Capture the cell that displays the provided text and extract its [x, y] central coordinate. 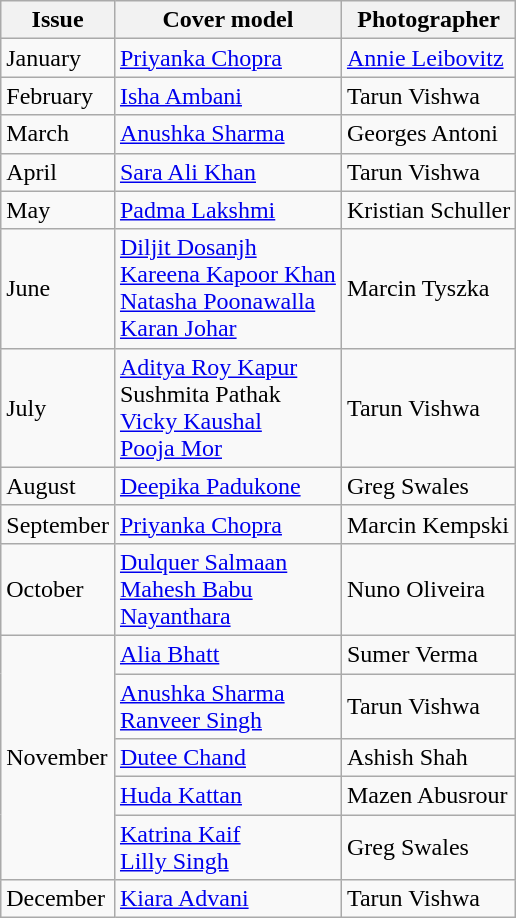
Huda Kattan [228, 796]
Kristian Schuller [428, 210]
Kiara Advani [228, 899]
Sumer Verma [428, 654]
January [58, 58]
Dulquer SalmaanMahesh BabuNayanthara [228, 589]
Ashish Shah [428, 758]
Aditya Roy KapurSushmita PathakVicky KaushalPooja Mor [228, 408]
Deepika Padukone [228, 486]
Dutee Chand [228, 758]
April [58, 172]
Annie Leibovitz [428, 58]
October [58, 589]
June [58, 288]
November [58, 757]
December [58, 899]
July [58, 408]
May [58, 210]
Diljit DosanjhKareena Kapoor KhanNatasha PoonawallaKaran Johar [228, 288]
Nuno Oliveira [428, 589]
Isha Ambani [228, 96]
Sara Ali Khan [228, 172]
March [58, 134]
Marcin Kempski [428, 524]
Katrina KaifLilly Singh [228, 848]
Anushka Sharma [228, 134]
Photographer [428, 20]
Alia Bhatt [228, 654]
February [58, 96]
Padma Lakshmi [228, 210]
August [58, 486]
Cover model [228, 20]
Issue [58, 20]
Anushka SharmaRanveer Singh [228, 706]
Georges Antoni [428, 134]
September [58, 524]
Mazen Abusrour [428, 796]
Marcin Tyszka [428, 288]
